Provide the (x, y) coordinate of the cell's center where the given text is located.  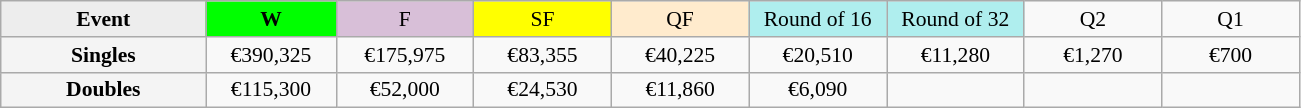
€11,860 (680, 90)
€11,280 (955, 55)
€40,225 (680, 55)
€24,530 (543, 90)
Round of 16 (818, 19)
SF (543, 19)
€20,510 (818, 55)
Q2 (1093, 19)
€52,000 (405, 90)
Event (104, 19)
€83,355 (543, 55)
€700 (1231, 55)
Singles (104, 55)
€390,325 (271, 55)
F (405, 19)
Round of 32 (955, 19)
€1,270 (1093, 55)
QF (680, 19)
Doubles (104, 90)
€115,300 (271, 90)
€6,090 (818, 90)
€175,975 (405, 55)
W (271, 19)
Q1 (1231, 19)
